From the cell containing the given text, extract its center point as (X, Y) coordinate. 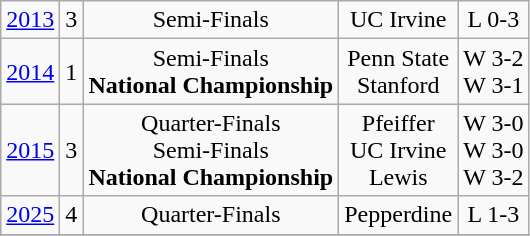
Quarter-Finals Semi-FinalsNational Championship (211, 150)
1 (72, 72)
L 0-3 (494, 20)
Penn StateStanford (398, 72)
UC Irvine (398, 20)
2025 (30, 215)
2015 (30, 150)
2014 (30, 72)
Pepperdine (398, 215)
L 1-3 (494, 215)
Semi-FinalsNational Championship (211, 72)
2013 (30, 20)
Semi-Finals (211, 20)
Quarter-Finals (211, 215)
PfeifferUC IrvineLewis (398, 150)
W 3-2 W 3-1 (494, 72)
W 3-0 W 3-0 W 3-2 (494, 150)
4 (72, 215)
